For the text-containing cell, return its midpoint in [x, y] coordinate format. 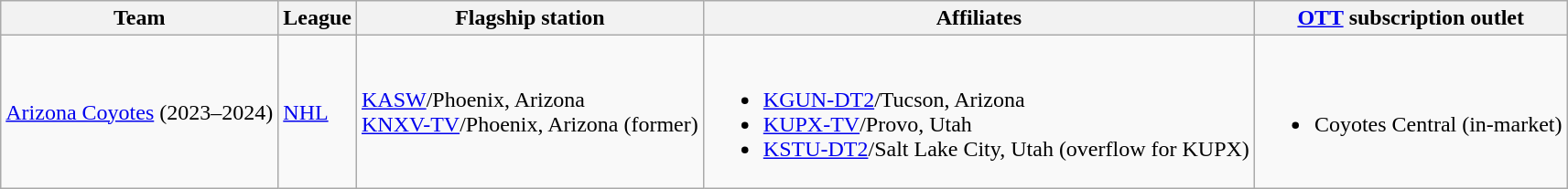
Team [139, 18]
NHL [318, 111]
KASW/Phoenix, ArizonaKNXV-TV/Phoenix, Arizona (former) [531, 111]
Arizona Coyotes (2023–2024) [139, 111]
Coyotes Central (in-market) [1411, 111]
League [318, 18]
Affiliates [979, 18]
OTT subscription outlet [1411, 18]
KGUN-DT2/Tucson, ArizonaKUPX-TV/Provo, UtahKSTU-DT2/Salt Lake City, Utah (overflow for KUPX) [979, 111]
Flagship station [531, 18]
